Return the [x, y] coordinate for the center point of the cell that contains the specified text.  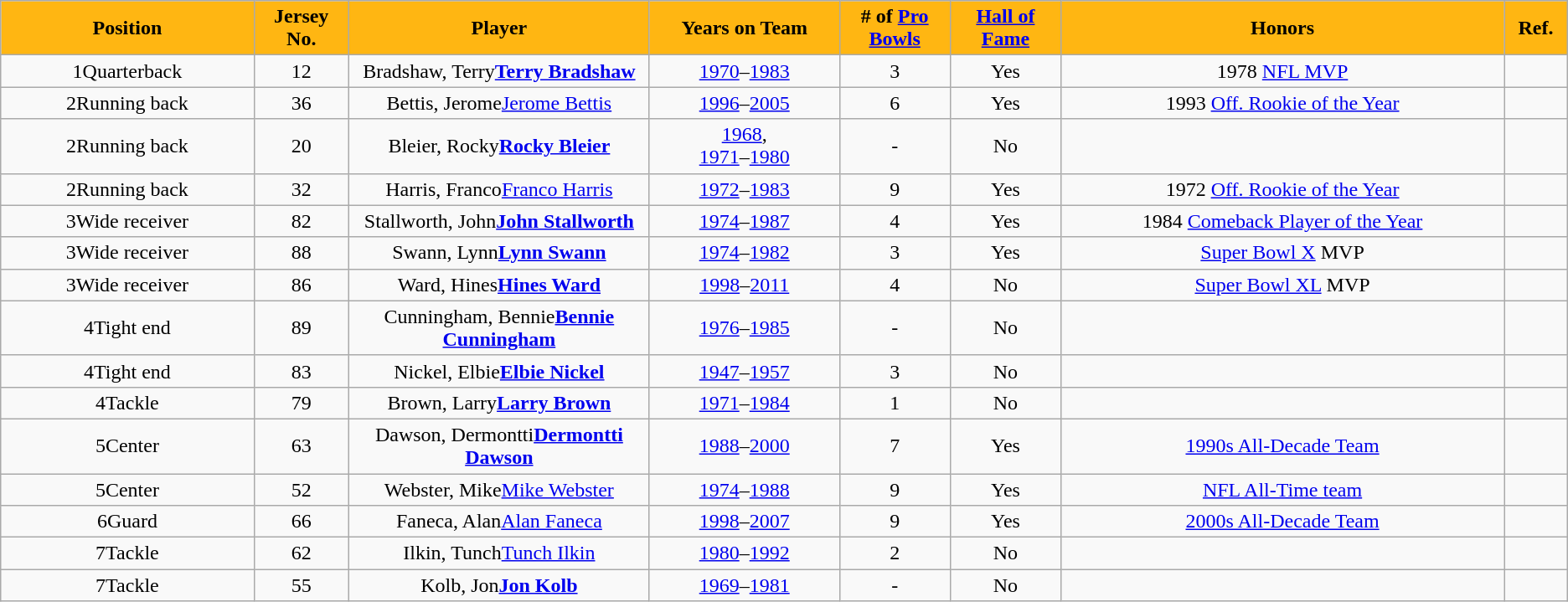
86 [302, 285]
Ward, HinesHines Ward [499, 285]
1980–1992 [744, 553]
36 [302, 103]
79 [302, 403]
1971–1984 [744, 403]
Ref. [1536, 28]
Webster, MikeMike Webster [499, 490]
Super Bowl XL MVP [1283, 285]
1978 NFL MVP [1283, 71]
1974–1987 [744, 221]
1 [895, 403]
Position [127, 28]
2000s All-Decade Team [1283, 522]
1969–1981 [744, 585]
Jersey No. [302, 28]
Hall of Fame [1005, 28]
66 [302, 522]
Stallworth, JohnJohn Stallworth [499, 221]
12 [302, 71]
1996–2005 [744, 103]
1990s All-Decade Team [1283, 445]
1998–2007 [744, 522]
Dawson, DermonttiDermontti Dawson [499, 445]
Player [499, 28]
1984 Comeback Player of the Year [1283, 221]
1972 Off. Rookie of the Year [1283, 189]
62 [302, 553]
NFL All-Time team [1283, 490]
88 [302, 253]
4Tackle [127, 403]
52 [302, 490]
1998–2011 [744, 285]
6Guard [127, 522]
1988–2000 [744, 445]
1968,1971–1980 [744, 146]
Honors [1283, 28]
Faneca, AlanAlan Faneca [499, 522]
7 [895, 445]
1993 Off. Rookie of the Year [1283, 103]
Kolb, JonJon Kolb [499, 585]
1970–1983 [744, 71]
Brown, LarryLarry Brown [499, 403]
Nickel, ElbieElbie Nickel [499, 371]
Bettis, JeromeJerome Bettis [499, 103]
Swann, LynnLynn Swann [499, 253]
Bradshaw, TerryTerry Bradshaw [499, 71]
1974–1982 [744, 253]
Ilkin, TunchTunch Ilkin [499, 553]
# of Pro Bowls [895, 28]
1974–1988 [744, 490]
Harris, FrancoFranco Harris [499, 189]
Years on Team [744, 28]
1972–1983 [744, 189]
1976–1985 [744, 328]
55 [302, 585]
Bleier, RockyRocky Bleier [499, 146]
Cunningham, BennieBennie Cunningham [499, 328]
Super Bowl X MVP [1283, 253]
63 [302, 445]
1947–1957 [744, 371]
6 [895, 103]
83 [302, 371]
82 [302, 221]
89 [302, 328]
1Quarterback [127, 71]
2 [895, 553]
32 [302, 189]
20 [302, 146]
